Determine the (X, Y) coordinate at the center of the cell enclosing the given text.  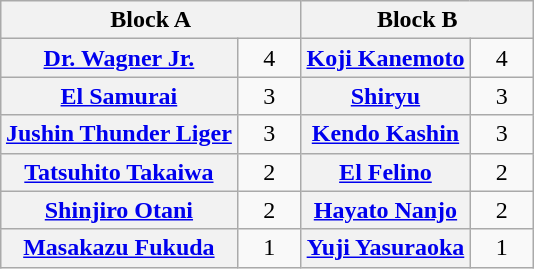
Dr. Wagner Jr. (118, 58)
Masakazu Fukuda (118, 248)
Tatsuhito Takaiwa (118, 172)
Yuji Yasuraoka (386, 248)
Kendo Kashin (386, 134)
Hayato Nanjo (386, 210)
Koji Kanemoto (386, 58)
Jushin Thunder Liger (118, 134)
Block A (150, 20)
El Samurai (118, 96)
Shiryu (386, 96)
Block B (418, 20)
El Felino (386, 172)
Shinjiro Otani (118, 210)
